Locate the cell with the specified text and output its (x, y) center coordinate. 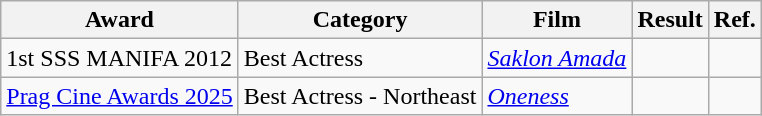
Category (360, 20)
Best Actress (360, 58)
Best Actress - Northeast (360, 96)
Prag Cine Awards 2025 (120, 96)
Film (557, 20)
Result (670, 20)
Ref. (734, 20)
Oneness (557, 96)
Award (120, 20)
Saklon Amada (557, 58)
1st SSS MANIFA 2012 (120, 58)
